Extract the (x, y) coordinate from the center of the cell holding the provided text.  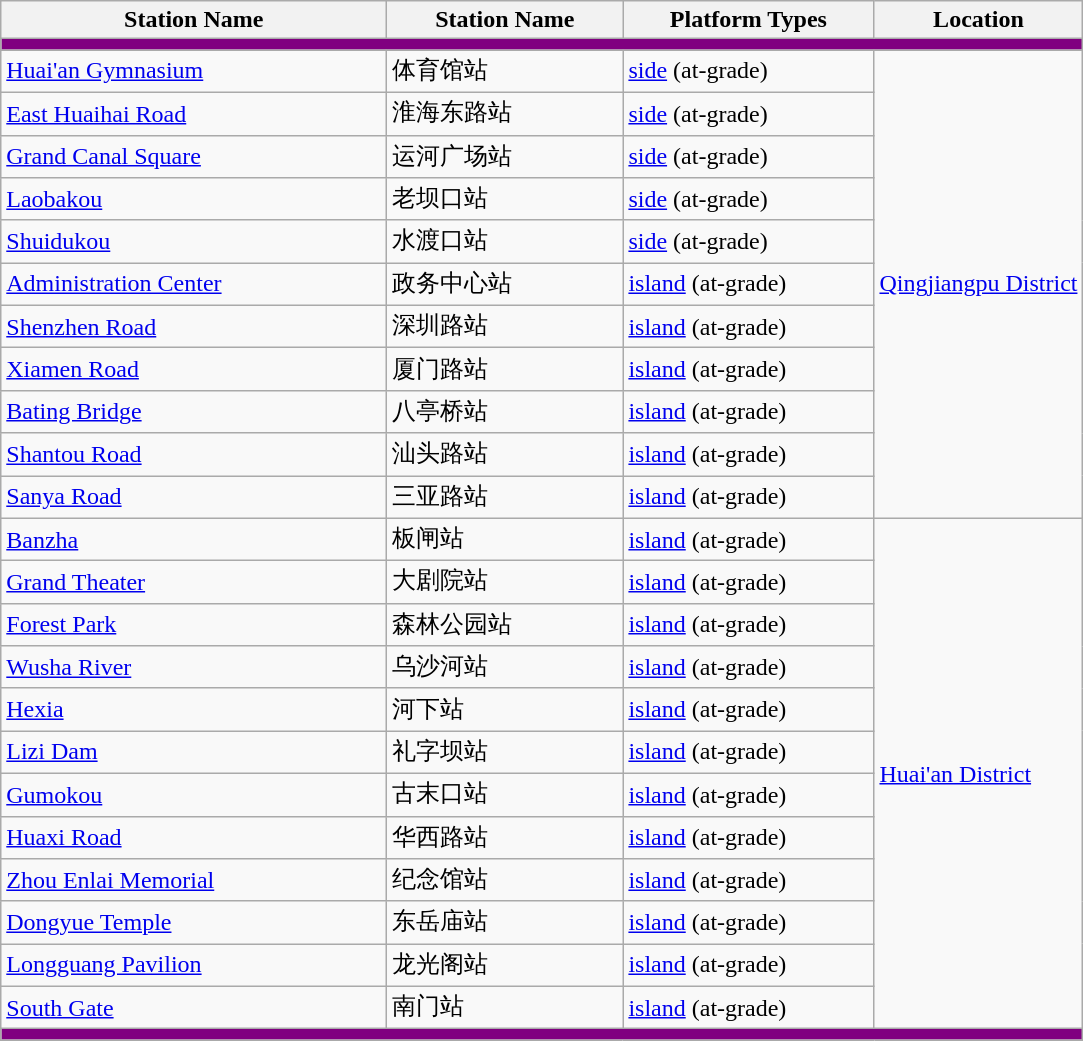
Shenzhen Road (194, 326)
纪念馆站 (505, 880)
Longguang Pavilion (194, 966)
东岳庙站 (505, 922)
Shantou Road (194, 454)
八亭桥站 (505, 412)
乌沙河站 (505, 668)
水渡口站 (505, 242)
Forest Park (194, 624)
Location (978, 20)
Huaxi Road (194, 838)
Huai'an Gymnasium (194, 72)
礼字坝站 (505, 752)
政务中心站 (505, 284)
Laobakou (194, 200)
河下站 (505, 710)
南门站 (505, 1008)
Shuidukou (194, 242)
Huai'an District (978, 774)
体育馆站 (505, 72)
Administration Center (194, 284)
龙光阁站 (505, 966)
Hexia (194, 710)
Grand Canal Square (194, 156)
Bating Bridge (194, 412)
Banzha (194, 540)
South Gate (194, 1008)
Wusha River (194, 668)
华西路站 (505, 838)
厦门路站 (505, 370)
板闸站 (505, 540)
Dongyue Temple (194, 922)
运河广场站 (505, 156)
East Huaihai Road (194, 114)
大剧院站 (505, 582)
淮海东路站 (505, 114)
古末口站 (505, 794)
三亚路站 (505, 498)
Zhou Enlai Memorial (194, 880)
Sanya Road (194, 498)
老坝口站 (505, 200)
Gumokou (194, 794)
Platform Types (748, 20)
Grand Theater (194, 582)
森林公园站 (505, 624)
Qingjiangpu District (978, 284)
汕头路站 (505, 454)
Xiamen Road (194, 370)
深圳路站 (505, 326)
Lizi Dam (194, 752)
